Find where the given text appears and provide that cell's center as [x, y] coordinate. 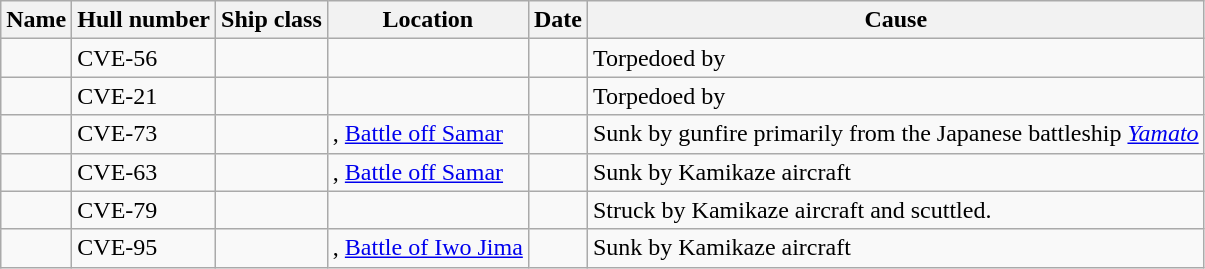
Sunk by gunfire primarily from the Japanese battleship Yamato [896, 134]
CVE-95 [144, 248]
Name [36, 20]
Struck by Kamikaze aircraft and scuttled. [896, 210]
CVE-73 [144, 134]
Ship class [272, 20]
Cause [896, 20]
CVE-21 [144, 96]
CVE-63 [144, 172]
Date [558, 20]
Location [428, 20]
, Battle of Iwo Jima [428, 248]
Hull number [144, 20]
CVE-79 [144, 210]
CVE-56 [144, 58]
